Capture the cell that displays the provided text and extract its [X, Y] central coordinate. 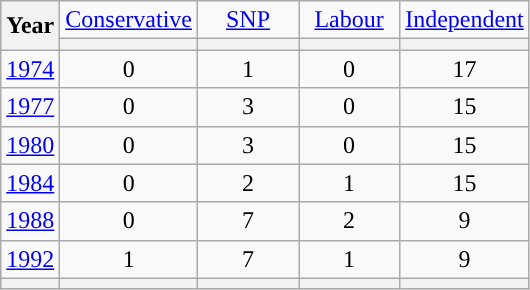
1980 [30, 145]
Labour [350, 20]
17 [465, 69]
1974 [30, 69]
Independent [465, 20]
1988 [30, 221]
1977 [30, 107]
SNP [248, 20]
1984 [30, 183]
Year [30, 26]
Conservative [129, 20]
1992 [30, 259]
